Scan for the cell matching the given text and deliver its (X, Y) coordinate at center. 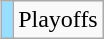
Playoffs (58, 20)
